Search for the cell housing the specified text and yield its (x, y) center coordinate. 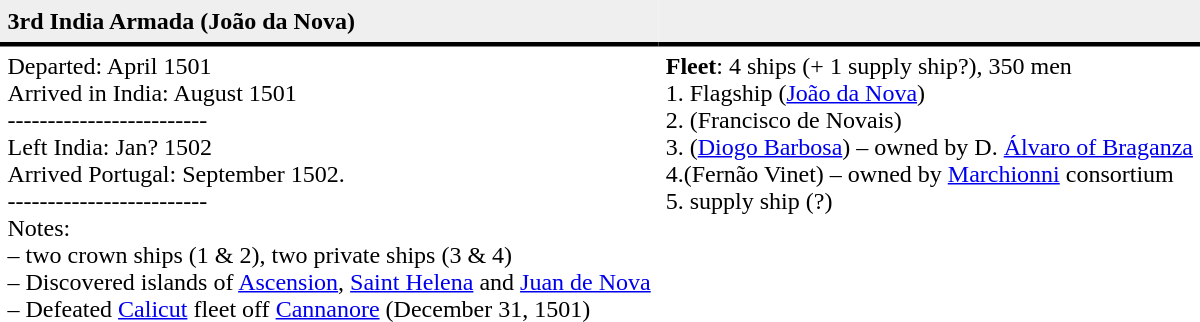
3rd India Armada (João da Nova) (329, 22)
